Provide the (X, Y) coordinate of the cell's center where the given text is located.  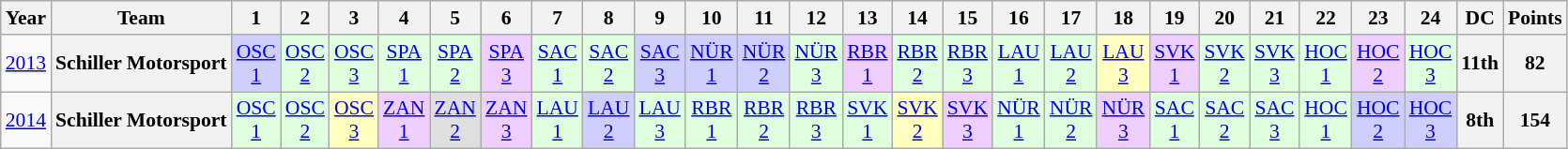
5 (455, 18)
4 (404, 18)
24 (1431, 18)
ZAN2 (455, 120)
Year (26, 18)
ZAN3 (506, 120)
11 (764, 18)
18 (1123, 18)
21 (1275, 18)
8 (608, 18)
Team (141, 18)
10 (712, 18)
22 (1326, 18)
6 (506, 18)
SPA2 (455, 64)
3 (354, 18)
Points (1535, 18)
9 (659, 18)
11th (1480, 64)
1 (256, 18)
19 (1174, 18)
20 (1224, 18)
15 (967, 18)
7 (557, 18)
DC (1480, 18)
SPA1 (404, 64)
14 (916, 18)
82 (1535, 64)
SPA3 (506, 64)
16 (1019, 18)
2014 (26, 120)
23 (1378, 18)
8th (1480, 120)
12 (816, 18)
2013 (26, 64)
17 (1071, 18)
2 (305, 18)
13 (868, 18)
ZAN1 (404, 120)
154 (1535, 120)
